Scan for the cell matching the given text and deliver its [X, Y] coordinate at center. 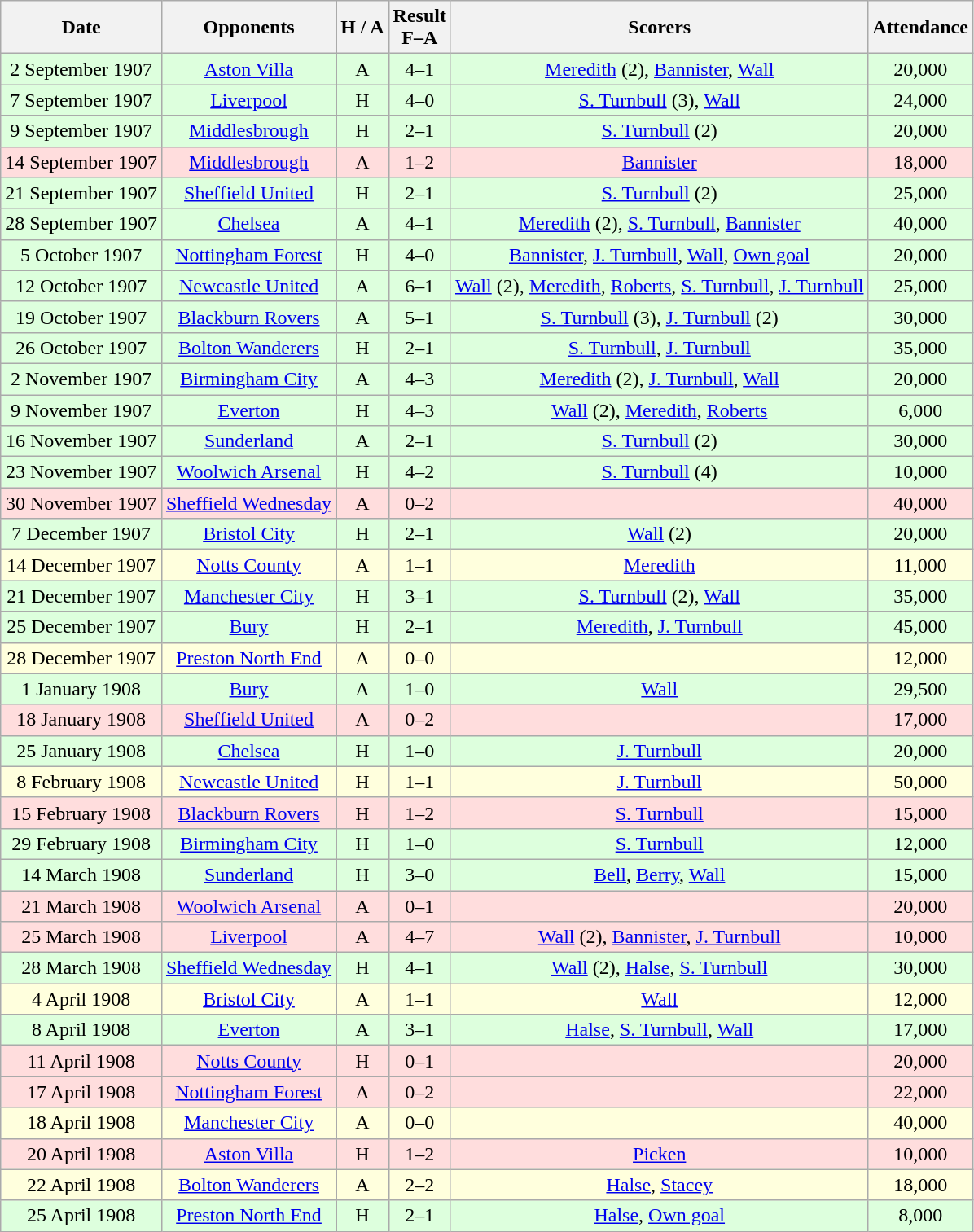
Meredith [660, 565]
12 October 1907 [81, 286]
25 April 1908 [81, 1216]
18 January 1908 [81, 720]
Opponents [248, 28]
Meredith (2), Bannister, Wall [660, 69]
8 April 1908 [81, 1030]
Bannister [660, 162]
S. Turnbull (2), Wall [660, 596]
3–0 [419, 875]
9 November 1907 [81, 410]
Bannister, J. Turnbull, Wall, Own goal [660, 255]
14 March 1908 [81, 875]
29,500 [920, 689]
19 October 1907 [81, 317]
4 April 1908 [81, 999]
2 November 1907 [81, 379]
22,000 [920, 1092]
ResultF–A [419, 28]
H / A [362, 28]
4–7 [419, 937]
7 September 1907 [81, 100]
6,000 [920, 410]
22 April 1908 [81, 1185]
Bell, Berry, Wall [660, 875]
26 October 1907 [81, 348]
28 March 1908 [81, 968]
Wall (2), Bannister, J. Turnbull [660, 937]
Wall (2) [660, 534]
25 March 1908 [81, 937]
16 November 1907 [81, 441]
28 September 1907 [81, 224]
5 October 1907 [81, 255]
8,000 [920, 1216]
Meredith (2), S. Turnbull, Bannister [660, 224]
21 December 1907 [81, 596]
Halse, S. Turnbull, Wall [660, 1030]
Scorers [660, 28]
25 December 1907 [81, 627]
S. Turnbull (3), J. Turnbull (2) [660, 317]
4–2 [419, 472]
21 March 1908 [81, 906]
30 November 1907 [81, 503]
45,000 [920, 627]
Wall (2), Meredith, Roberts [660, 410]
S. Turnbull (4) [660, 472]
28 December 1907 [81, 658]
7 December 1907 [81, 534]
2–2 [419, 1185]
Halse, Own goal [660, 1216]
15 February 1908 [81, 813]
14 September 1907 [81, 162]
6–1 [419, 286]
Meredith (2), J. Turnbull, Wall [660, 379]
Wall (2), Halse, S. Turnbull [660, 968]
1 January 1908 [81, 689]
2 September 1907 [81, 69]
23 November 1907 [81, 472]
9 September 1907 [81, 131]
Meredith, J. Turnbull [660, 627]
29 February 1908 [81, 844]
Picken [660, 1154]
20 April 1908 [81, 1154]
Attendance [920, 28]
S. Turnbull, J. Turnbull [660, 348]
11,000 [920, 565]
11 April 1908 [81, 1061]
Date [81, 28]
18 April 1908 [81, 1123]
S. Turnbull (3), Wall [660, 100]
24,000 [920, 100]
5–1 [419, 317]
8 February 1908 [81, 782]
17 April 1908 [81, 1092]
50,000 [920, 782]
14 December 1907 [81, 565]
25 January 1908 [81, 751]
21 September 1907 [81, 193]
Halse, Stacey [660, 1185]
Wall (2), Meredith, Roberts, S. Turnbull, J. Turnbull [660, 286]
